For the text-containing cell, return its midpoint in (x, y) coordinate format. 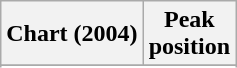
Chart (2004) (72, 34)
Peak position (189, 34)
